Detect which cell encompasses the target text, then output its (x, y) center coordinate. 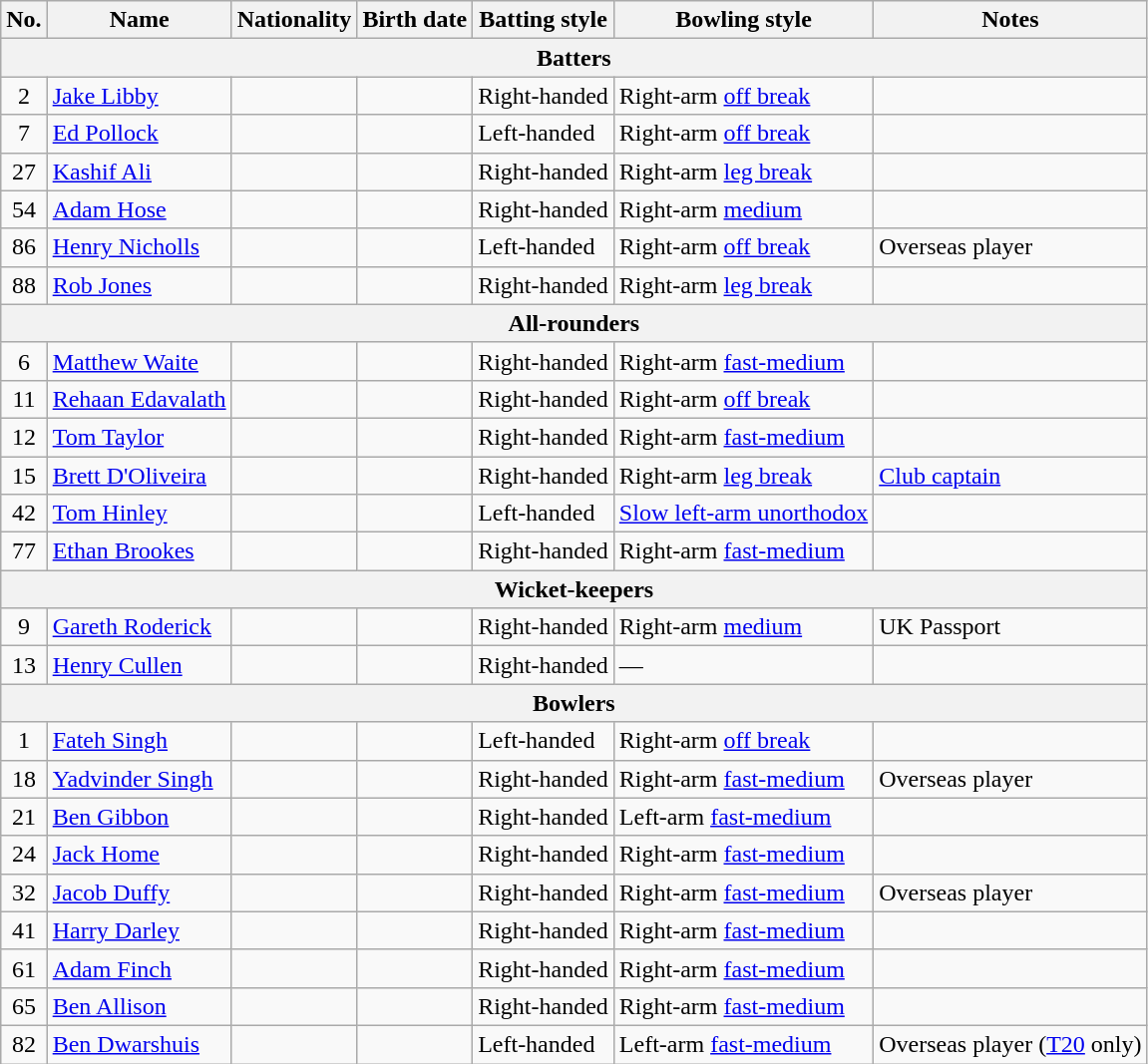
Adam Finch (140, 968)
Tom Hinley (140, 514)
Batters (574, 58)
Harry Darley (140, 930)
Kashif Ali (140, 172)
65 (24, 1006)
61 (24, 968)
Notes (1010, 20)
13 (24, 665)
6 (24, 361)
Jake Libby (140, 96)
88 (24, 285)
Bowlers (574, 703)
86 (24, 247)
Nationality (294, 20)
9 (24, 627)
Henry Cullen (140, 665)
Ben Dwarshuis (140, 1044)
Ben Allison (140, 1006)
12 (24, 437)
Wicket-keepers (574, 589)
Ethan Brookes (140, 551)
Jack Home (140, 855)
Rob Jones (140, 285)
— (743, 665)
Club captain (1010, 476)
Rehaan Edavalath (140, 399)
Matthew Waite (140, 361)
Brett D'Oliveira (140, 476)
11 (24, 399)
82 (24, 1044)
1 (24, 741)
Fateh Singh (140, 741)
18 (24, 779)
Adam Hose (140, 209)
27 (24, 172)
32 (24, 892)
Ben Gibbon (140, 817)
21 (24, 817)
15 (24, 476)
7 (24, 134)
24 (24, 855)
Jacob Duffy (140, 892)
Ed Pollock (140, 134)
All-rounders (574, 323)
42 (24, 514)
2 (24, 96)
Henry Nicholls (140, 247)
Name (140, 20)
Birth date (415, 20)
Batting style (544, 20)
Overseas player (T20 only) (1010, 1044)
54 (24, 209)
No. (24, 20)
Slow left-arm unorthodox (743, 514)
77 (24, 551)
Bowling style (743, 20)
Gareth Roderick (140, 627)
41 (24, 930)
Yadvinder Singh (140, 779)
Tom Taylor (140, 437)
UK Passport (1010, 627)
